Scan for the cell matching the given text and deliver its [x, y] coordinate at center. 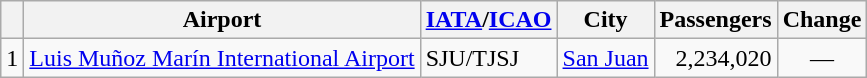
Passengers [716, 20]
SJU/TJSJ [488, 58]
San Juan [606, 58]
— [822, 58]
1 [12, 58]
IATA/ICAO [488, 20]
Airport [222, 20]
City [606, 20]
2,234,020 [716, 58]
Luis Muñoz Marín International Airport [222, 58]
Change [822, 20]
